Determine the (X, Y) coordinate at the center of the cell enclosing the given text.  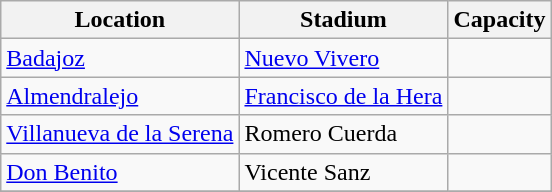
Capacity (500, 20)
Stadium (344, 20)
Badajoz (120, 58)
Nuevo Vivero (344, 58)
Vicente Sanz (344, 172)
Francisco de la Hera (344, 96)
Almendralejo (120, 96)
Romero Cuerda (344, 134)
Location (120, 20)
Don Benito (120, 172)
Villanueva de la Serena (120, 134)
